Pinpoint the cell where the given text exists, returning its (X, Y) midpoint coordinate. 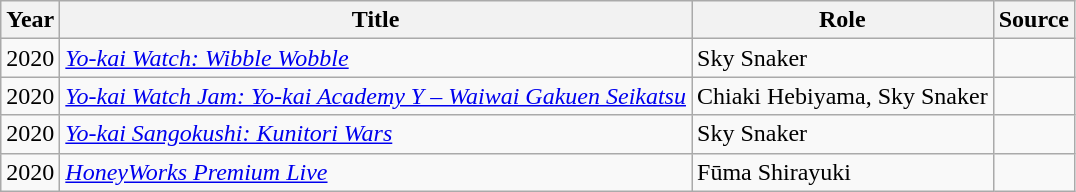
Yo-kai Watch: Wibble Wobble (376, 58)
HoneyWorks Premium Live (376, 172)
Chiaki Hebiyama, Sky Snaker (843, 96)
Yo-kai Watch Jam: Yo-kai Academy Y – Waiwai Gakuen Seikatsu (376, 96)
Fūma Shirayuki (843, 172)
Source (1034, 20)
Role (843, 20)
Title (376, 20)
Yo-kai Sangokushi: Kunitori Wars (376, 134)
Year (30, 20)
